Output the (x, y) coordinate of the center of the cell containing the given text.  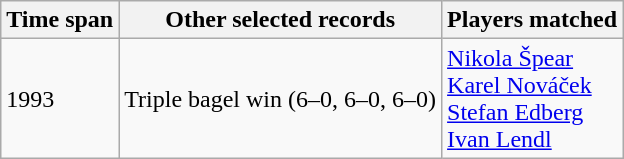
Triple bagel win (6–0, 6–0, 6–0) (280, 98)
Time span (60, 20)
1993 (60, 98)
Other selected records (280, 20)
Players matched (532, 20)
Nikola ŠpearKarel NováčekStefan EdbergIvan Lendl (532, 98)
